From the cell containing the given text, extract its center point as [x, y] coordinate. 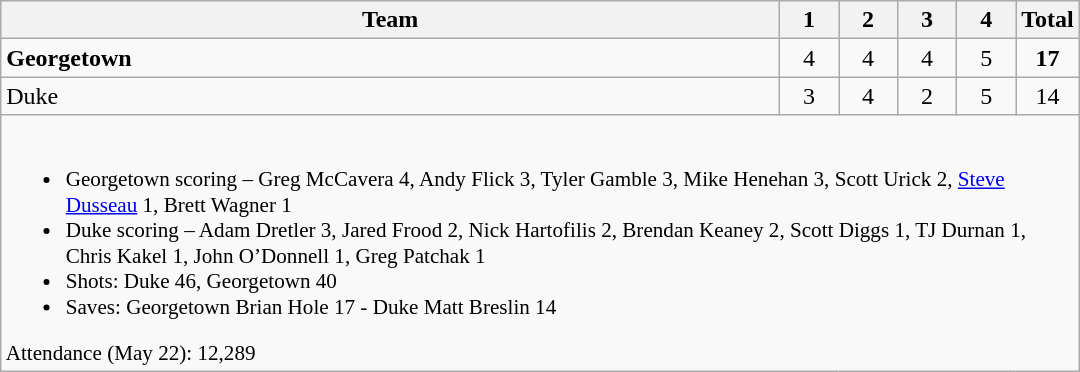
Georgetown [390, 58]
1 [808, 20]
17 [1048, 58]
14 [1048, 96]
Duke [390, 96]
Team [390, 20]
Total [1048, 20]
